Return [X, Y] of the center of cell containing provided text 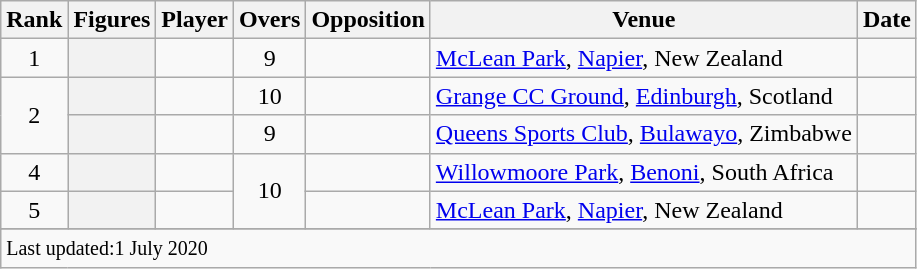
Queens Sports Club, Bulawayo, Zimbabwe [644, 134]
Venue [644, 20]
Player [195, 20]
Opposition [368, 20]
4 [34, 172]
Figures [112, 20]
5 [34, 210]
Willowmoore Park, Benoni, South Africa [644, 172]
2 [34, 115]
1 [34, 58]
Date [886, 20]
Rank [34, 20]
Overs [270, 20]
Last updated:1 July 2020 [459, 248]
Grange CC Ground, Edinburgh, Scotland [644, 96]
